Identify which cell holds the provided text, then report its (X, Y) central coordinate. 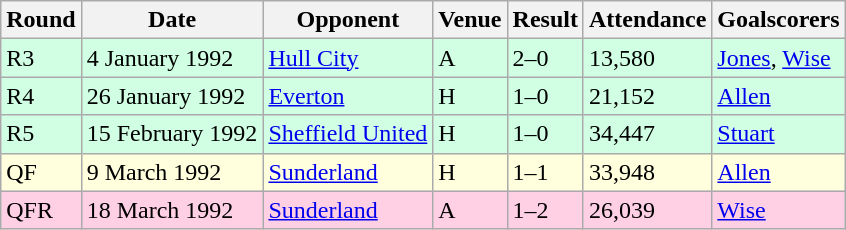
R4 (41, 96)
Jones, Wise (778, 58)
Date (172, 20)
26,039 (647, 210)
1–2 (545, 210)
21,152 (647, 96)
Opponent (348, 20)
Stuart (778, 134)
9 March 1992 (172, 172)
Sheffield United (348, 134)
QFR (41, 210)
4 January 1992 (172, 58)
R3 (41, 58)
Hull City (348, 58)
R5 (41, 134)
Everton (348, 96)
QF (41, 172)
18 March 1992 (172, 210)
Venue (470, 20)
26 January 1992 (172, 96)
2–0 (545, 58)
33,948 (647, 172)
Goalscorers (778, 20)
Attendance (647, 20)
Round (41, 20)
15 February 1992 (172, 134)
13,580 (647, 58)
1–1 (545, 172)
Wise (778, 210)
Result (545, 20)
34,447 (647, 134)
